Return [X, Y] of the center of cell containing provided text 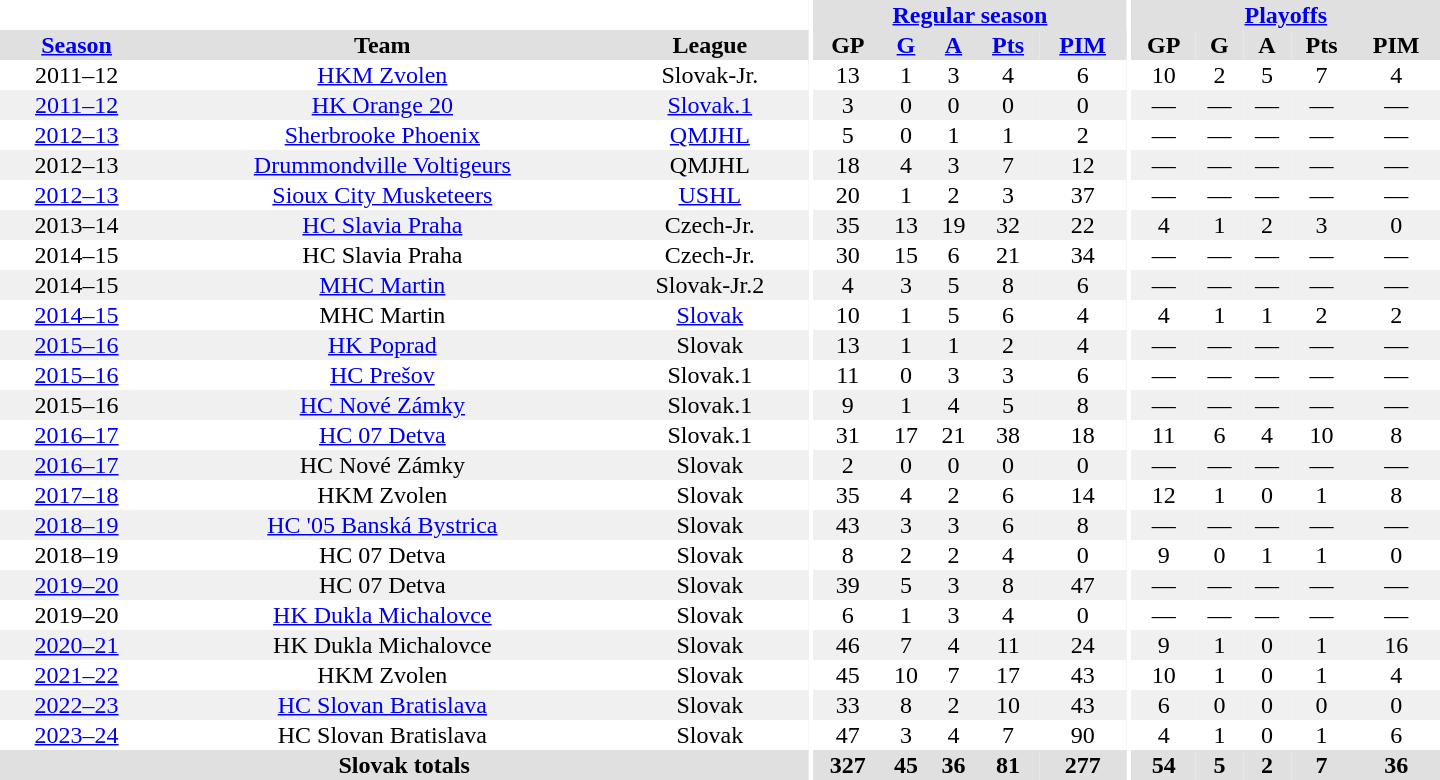
20 [848, 195]
2023–24 [76, 735]
Regular season [970, 15]
2020–21 [76, 645]
14 [1082, 495]
39 [848, 585]
24 [1082, 645]
31 [848, 435]
327 [848, 765]
15 [906, 255]
HK Poprad [382, 345]
46 [848, 645]
33 [848, 705]
Playoffs [1286, 15]
2013–14 [76, 225]
HC Prešov [382, 375]
81 [1008, 765]
2017–18 [76, 495]
34 [1082, 255]
277 [1082, 765]
HK Orange 20 [382, 105]
League [710, 45]
16 [1396, 645]
37 [1082, 195]
32 [1008, 225]
Sherbrooke Phoenix [382, 135]
38 [1008, 435]
54 [1164, 765]
Drummondville Voltigeurs [382, 165]
Slovak-Jr. [710, 75]
30 [848, 255]
Slovak-Jr.2 [710, 285]
2021–22 [76, 675]
USHL [710, 195]
Slovak totals [404, 765]
19 [954, 225]
Sioux City Musketeers [382, 195]
Team [382, 45]
HC '05 Banská Bystrica [382, 525]
Season [76, 45]
90 [1082, 735]
22 [1082, 225]
2022–23 [76, 705]
